Detect which cell encompasses the target text, then output its [X, Y] center coordinate. 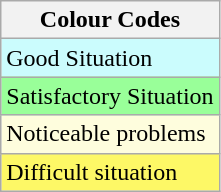
Noticeable problems [110, 134]
Colour Codes [110, 20]
Difficult situation [110, 172]
Satisfactory Situation [110, 96]
Good Situation [110, 58]
